Return [x, y] of the center of cell containing provided text 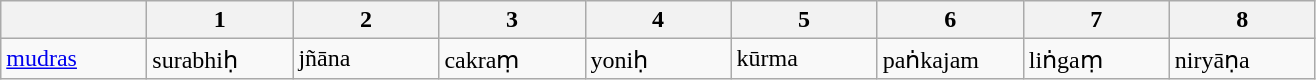
yoniḥ [658, 59]
4 [658, 20]
cakraṃ [512, 59]
2 [366, 20]
7 [1096, 20]
surabhiḥ [220, 59]
mudras [74, 59]
5 [804, 20]
niryāṇa [1242, 59]
liṅgaṃ [1096, 59]
3 [512, 20]
8 [1242, 20]
paṅkajam [950, 59]
kūrma [804, 59]
1 [220, 20]
6 [950, 20]
jñāna [366, 59]
